Determine the [x, y] coordinate at the center of the cell enclosing the given text.  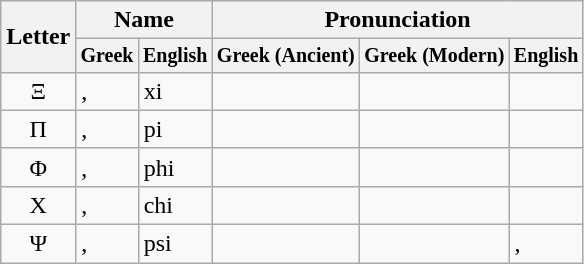
Χ [38, 205]
Π [38, 129]
Name [144, 20]
Letter [38, 37]
xi [175, 91]
chi [175, 205]
Φ [38, 167]
Pronunciation [398, 20]
Greek [107, 56]
Ξ [38, 91]
Greek (Modern) [434, 56]
pi [175, 129]
Ψ [38, 244]
phi [175, 167]
Greek (Ancient) [286, 56]
psi [175, 244]
